Identify which cell holds the provided text, then report its (x, y) central coordinate. 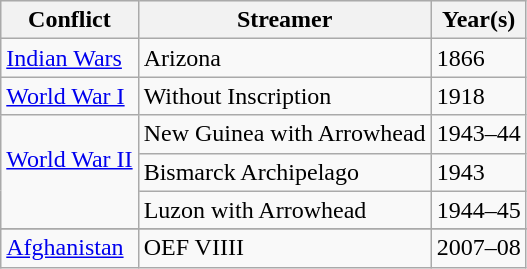
New Guinea with Arrowhead (284, 134)
1866 (478, 58)
1918 (478, 96)
2007–08 (478, 248)
World War I (70, 96)
Conflict (70, 20)
World War II (70, 172)
Arizona (284, 58)
Streamer (284, 20)
1943 (478, 172)
1943–44 (478, 134)
Year(s) (478, 20)
OEF VIIII (284, 248)
Without Inscription (284, 96)
Indian Wars (70, 58)
Luzon with Arrowhead (284, 210)
Afghanistan (70, 248)
1944–45 (478, 210)
Bismarck Archipelago (284, 172)
